Return the (x, y) coordinate for the center point of the cell that contains the specified text.  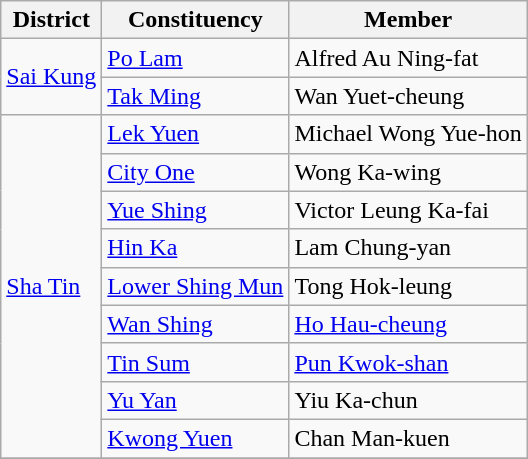
Sai Kung (52, 77)
Member (408, 20)
Tak Ming (196, 96)
Wan Shing (196, 324)
Po Lam (196, 58)
Pun Kwok-shan (408, 362)
Michael Wong Yue-hon (408, 134)
City One (196, 172)
Kwong Yuen (196, 438)
Wong Ka-wing (408, 172)
Lek Yuen (196, 134)
Sha Tin (52, 286)
Yu Yan (196, 400)
Chan Man-kuen (408, 438)
Wan Yuet-cheung (408, 96)
Lam Chung-yan (408, 248)
Tin Sum (196, 362)
Hin Ka (196, 248)
Yiu Ka-chun (408, 400)
Victor Leung Ka-fai (408, 210)
Tong Hok-leung (408, 286)
Yue Shing (196, 210)
Lower Shing Mun (196, 286)
Alfred Au Ning-fat (408, 58)
Constituency (196, 20)
District (52, 20)
Ho Hau-cheung (408, 324)
